From the cell containing the given text, extract its center point as (x, y) coordinate. 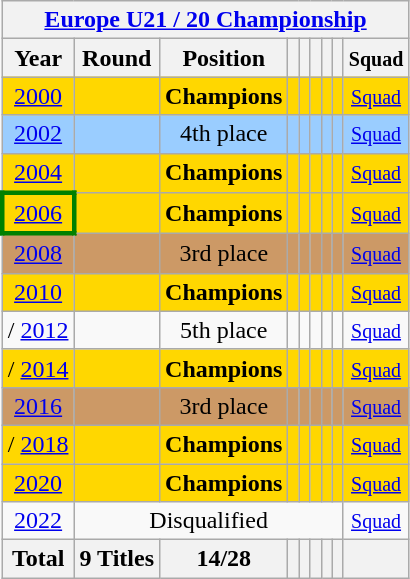
2008 (38, 254)
/ 2014 (38, 368)
2022 (38, 521)
2002 (38, 134)
2004 (38, 173)
9 Titles (117, 559)
Position (224, 58)
2016 (38, 406)
2010 (38, 292)
Disqualified (208, 521)
Total (38, 559)
14/28 (224, 559)
4th place (224, 134)
/ 2012 (38, 330)
2000 (38, 96)
2006 (38, 214)
Year (38, 58)
5th place (224, 330)
Round (117, 58)
/ 2018 (38, 444)
2020 (38, 483)
Europe U21 / 20 Championship (206, 20)
